Scan for the cell matching the given text and deliver its [x, y] coordinate at center. 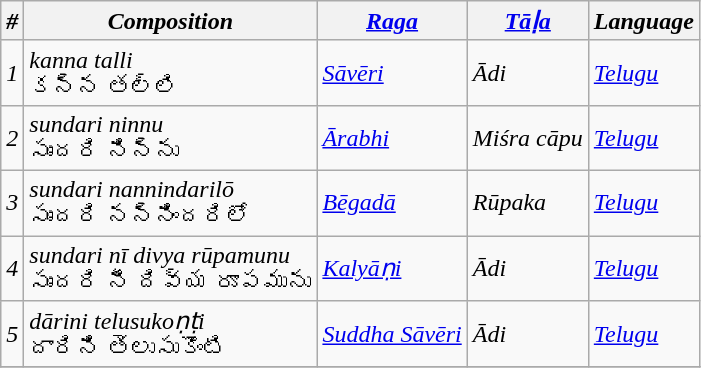
Sāvēri [392, 72]
Ārabhi [392, 138]
Miśra cāpu [528, 138]
3 [12, 202]
kanna talli కన్న తల్లి [170, 72]
Bēgadā [392, 202]
1 [12, 72]
Rūpaka [528, 202]
Kalyāṇi [392, 268]
Raga [392, 21]
sundari nī divya rūpamunu సుందరి నీ దివ్య రూపమును [170, 268]
sundari ninnu సుందరి నిన్ను [170, 138]
Composition [170, 21]
# [12, 21]
5 [12, 334]
Language [644, 21]
Tāḷa [528, 21]
2 [12, 138]
dārini telusukoṇṭi దారిని తెలుసుకొంటి [170, 334]
4 [12, 268]
sundari nannindarilō సుందరి నన్నిందరిలో [170, 202]
Suddha Sāvēri [392, 334]
